Pinpoint the cell where the given text exists, returning its [X, Y] midpoint coordinate. 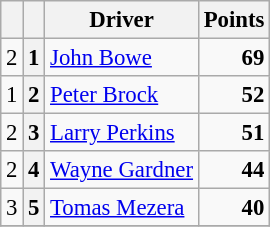
5 [34, 208]
40 [234, 208]
John Bowe [122, 58]
Driver [122, 20]
51 [234, 133]
Larry Perkins [122, 133]
Tomas Mezera [122, 208]
52 [234, 95]
69 [234, 58]
Points [234, 20]
Peter Brock [122, 95]
44 [234, 170]
4 [34, 170]
Wayne Gardner [122, 170]
